From the cell containing the given text, extract its center point as (X, Y) coordinate. 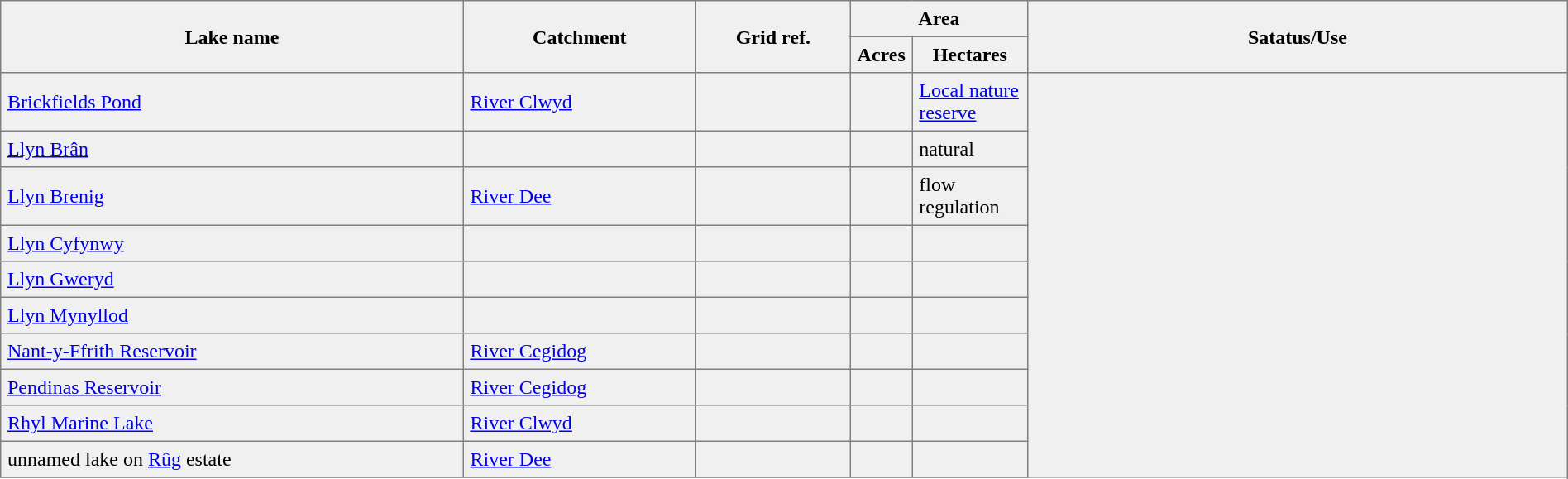
Area (939, 19)
Llyn Mynyllod (232, 315)
Llyn Cyfynwy (232, 243)
Llyn Gweryd (232, 280)
Pendinas Reservoir (232, 387)
Rhyl Marine Lake (232, 424)
Hectares (970, 55)
flow regulation (970, 196)
Grid ref. (772, 36)
Catchment (579, 36)
Llyn Brenig (232, 196)
Lake name (232, 36)
unnamed lake on Rûg estate (232, 459)
Brickfields Pond (232, 102)
natural (970, 149)
Acres (882, 55)
Nant-y-Ffrith Reservoir (232, 352)
Satatus/Use (1298, 36)
Local nature reserve (970, 102)
Llyn Brân (232, 149)
